Find where the given text appears and provide that cell's center as [x, y] coordinate. 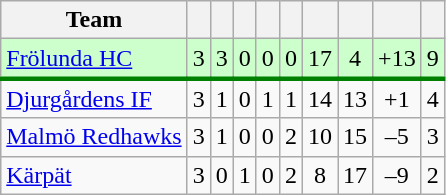
Team [94, 20]
10 [320, 137]
Frölunda HC [94, 59]
8 [320, 175]
+1 [398, 98]
Malmö Redhawks [94, 137]
–5 [398, 137]
–9 [398, 175]
15 [356, 137]
14 [320, 98]
+13 [398, 59]
Djurgårdens IF [94, 98]
9 [432, 59]
13 [356, 98]
Kärpät [94, 175]
